Find where the given text appears and provide that cell's center as [X, Y] coordinate. 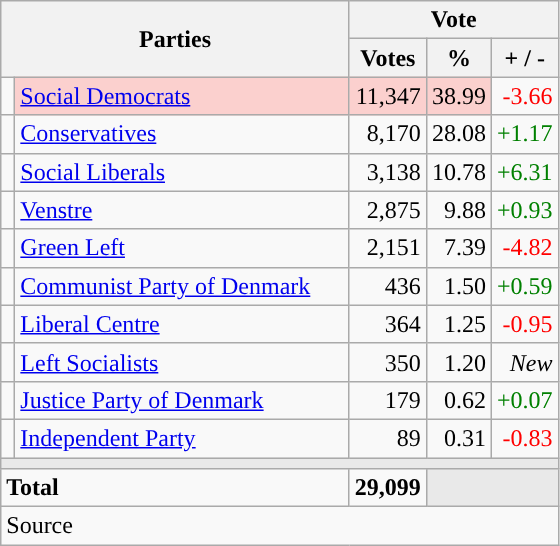
Source [280, 526]
Venstre [182, 210]
Votes [388, 58]
350 [388, 362]
436 [388, 286]
364 [388, 324]
-0.95 [524, 324]
Parties [176, 39]
38.99 [458, 96]
2,875 [388, 210]
Social Democrats [182, 96]
8,170 [388, 134]
28.08 [458, 134]
+6.31 [524, 172]
179 [388, 400]
1.50 [458, 286]
-0.83 [524, 438]
+1.17 [524, 134]
% [458, 58]
0.62 [458, 400]
Green Left [182, 248]
Communist Party of Denmark [182, 286]
1.20 [458, 362]
1.25 [458, 324]
Total [176, 488]
Left Socialists [182, 362]
3,138 [388, 172]
10.78 [458, 172]
2,151 [388, 248]
+0.93 [524, 210]
9.88 [458, 210]
29,099 [388, 488]
Conservatives [182, 134]
+0.07 [524, 400]
Liberal Centre [182, 324]
Justice Party of Denmark [182, 400]
11,347 [388, 96]
+0.59 [524, 286]
New [524, 362]
Social Liberals [182, 172]
0.31 [458, 438]
Vote [454, 20]
89 [388, 438]
7.39 [458, 248]
Independent Party [182, 438]
+ / - [524, 58]
-3.66 [524, 96]
-4.82 [524, 248]
